Search for the cell housing the specified text and yield its [X, Y] center coordinate. 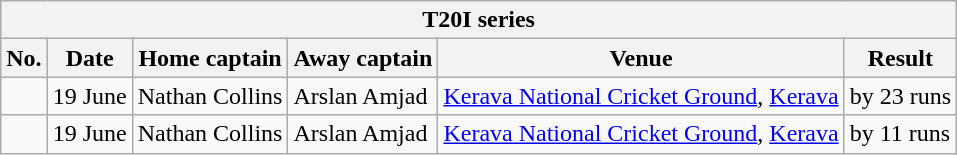
Away captain [363, 58]
by 23 runs [900, 96]
No. [24, 58]
Venue [641, 58]
Home captain [210, 58]
by 11 runs [900, 134]
Date [90, 58]
T20I series [479, 20]
Result [900, 58]
